Determine the [x, y] coordinate at the center of the cell enclosing the given text.  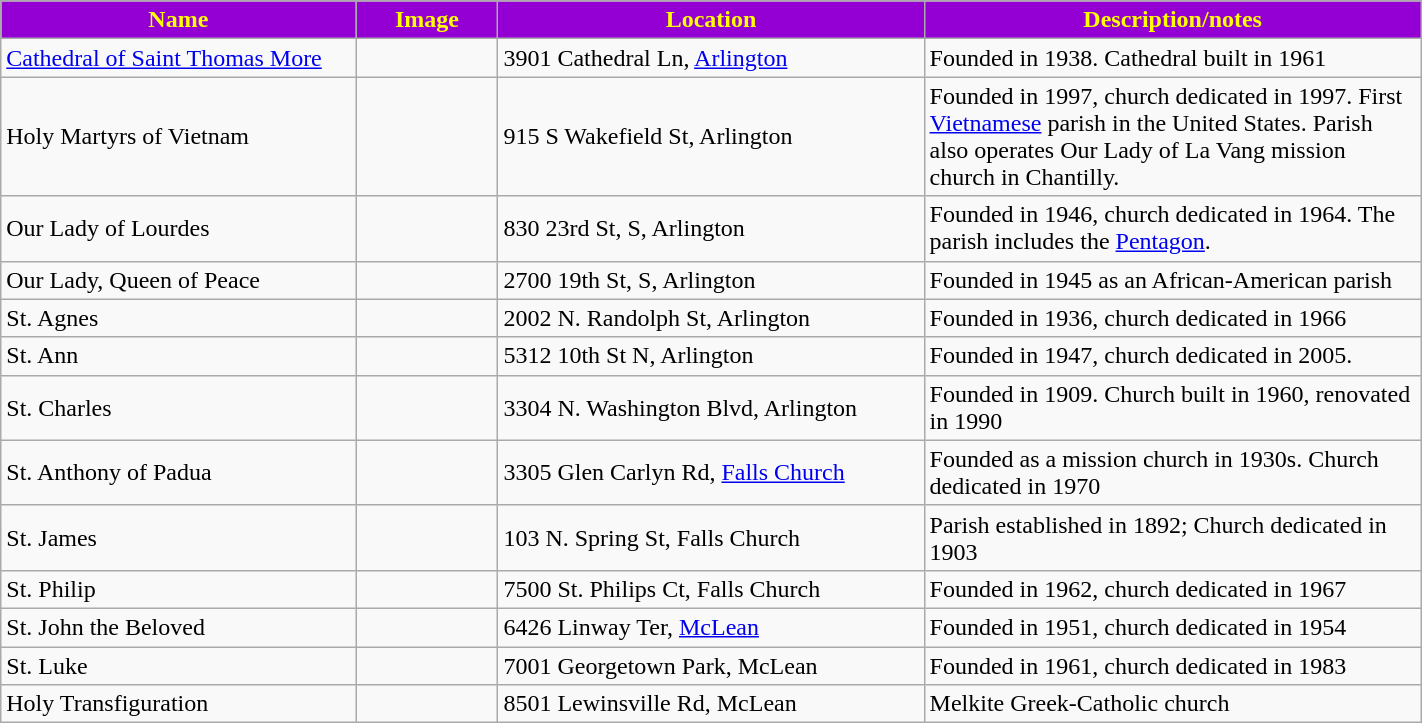
St. Agnes [178, 318]
St. Anthony of Padua [178, 472]
3901 Cathedral Ln, Arlington [711, 58]
St. John the Beloved [178, 627]
Founded in 1945 as an African-American parish [1172, 280]
Our Lady, Queen of Peace [178, 280]
Founded in 1946, church dedicated in 1964. The parish includes the Pentagon. [1172, 228]
3304 N. Washington Blvd, Arlington [711, 408]
Melkite Greek-Catholic church [1172, 704]
Founded in 1951, church dedicated in 1954 [1172, 627]
6426 Linway Ter, McLean [711, 627]
Founded in 1938. Cathedral built in 1961 [1172, 58]
Holy Transfiguration [178, 704]
Founded in 1962, church dedicated in 1967 [1172, 589]
Location [711, 20]
Founded in 1947, church dedicated in 2005. [1172, 356]
Founded as a mission church in 1930s. Church dedicated in 1970 [1172, 472]
St. Luke [178, 665]
Founded in 1936, church dedicated in 1966 [1172, 318]
7500 St. Philips Ct, Falls Church [711, 589]
2002 N. Randolph St, Arlington [711, 318]
Image [427, 20]
Description/notes [1172, 20]
2700 19th St, S, Arlington [711, 280]
7001 Georgetown Park, McLean [711, 665]
Our Lady of Lourdes [178, 228]
Cathedral of Saint Thomas More [178, 58]
830 23rd St, S, Arlington [711, 228]
Parish established in 1892; Church dedicated in 1903 [1172, 538]
St. Philip [178, 589]
5312 10th St N, Arlington [711, 356]
Name [178, 20]
St. Charles [178, 408]
915 S Wakefield St, Arlington [711, 136]
Founded in 1961, church dedicated in 1983 [1172, 665]
3305 Glen Carlyn Rd, Falls Church [711, 472]
103 N. Spring St, Falls Church [711, 538]
St. James [178, 538]
Holy Martyrs of Vietnam [178, 136]
St. Ann [178, 356]
8501 Lewinsville Rd, McLean [711, 704]
Founded in 1909. Church built in 1960, renovated in 1990 [1172, 408]
